Find where the given text appears and provide that cell's center as [X, Y] coordinate. 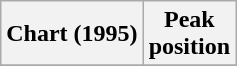
Chart (1995) [72, 34]
Peakposition [189, 34]
